Search for the cell housing the specified text and yield its (X, Y) center coordinate. 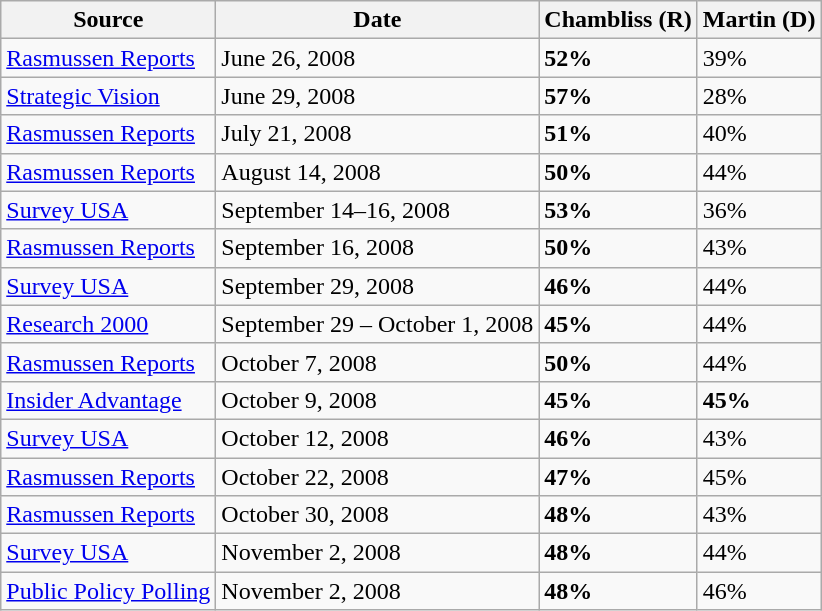
September 16, 2008 (378, 248)
39% (759, 58)
September 29, 2008 (378, 286)
57% (618, 96)
Chambliss (R) (618, 20)
June 26, 2008 (378, 58)
Date (378, 20)
40% (759, 134)
September 14–16, 2008 (378, 210)
October 7, 2008 (378, 362)
51% (618, 134)
October 9, 2008 (378, 400)
October 22, 2008 (378, 477)
52% (618, 58)
October 12, 2008 (378, 438)
Source (108, 20)
28% (759, 96)
47% (618, 477)
Research 2000 (108, 324)
53% (618, 210)
36% (759, 210)
September 29 – October 1, 2008 (378, 324)
Public Policy Polling (108, 591)
Insider Advantage (108, 400)
June 29, 2008 (378, 96)
August 14, 2008 (378, 172)
October 30, 2008 (378, 515)
July 21, 2008 (378, 134)
Strategic Vision (108, 96)
Martin (D) (759, 20)
